Extract the [x, y] coordinate from the center of the cell holding the provided text.  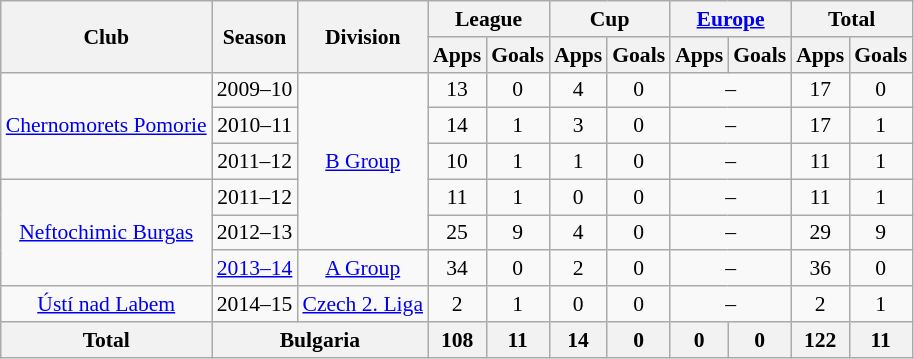
B Group [362, 161]
Czech 2. Liga [362, 304]
108 [457, 340]
Chernomorets Pomorie [106, 126]
2009–10 [255, 90]
2012–13 [255, 233]
Europe [730, 19]
Bulgaria [320, 340]
Ústí nad Labem [106, 304]
3 [578, 126]
Division [362, 36]
2013–14 [255, 269]
Cup [610, 19]
Club [106, 36]
Neftochimic Burgas [106, 232]
36 [820, 269]
2010–11 [255, 126]
2014–15 [255, 304]
League [488, 19]
Season [255, 36]
29 [820, 233]
A Group [362, 269]
13 [457, 90]
122 [820, 340]
34 [457, 269]
25 [457, 233]
10 [457, 162]
